Identify which cell holds the provided text, then report its (X, Y) central coordinate. 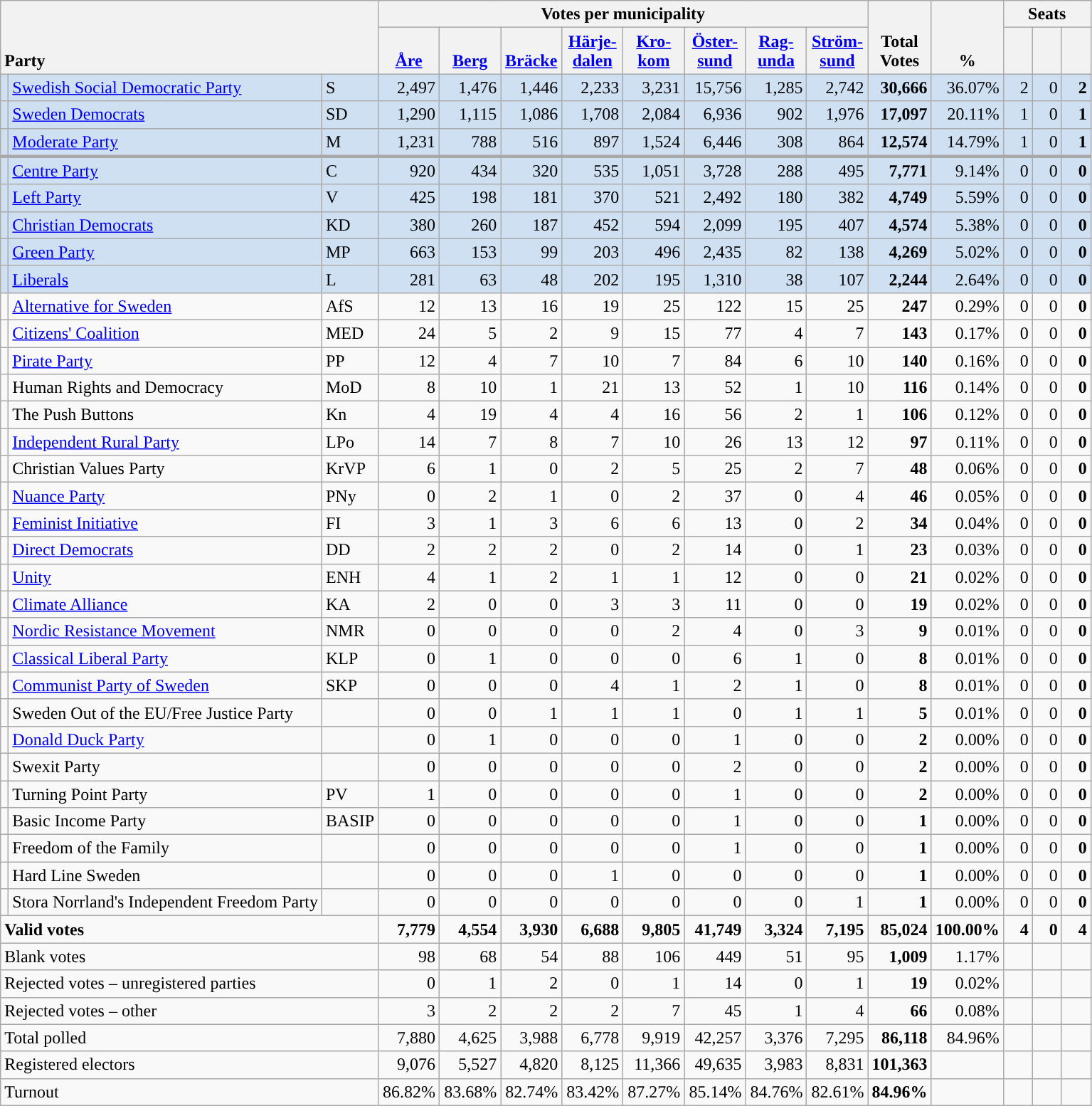
2,244 (899, 279)
Hard Line Sweden (165, 875)
425 (409, 198)
788 (470, 142)
Kro- kom (654, 51)
86,118 (899, 1038)
98 (409, 957)
203 (593, 252)
Left Party (165, 198)
116 (899, 388)
L (350, 279)
449 (715, 957)
77 (715, 333)
0.12% (968, 415)
1,231 (409, 142)
140 (899, 361)
6,688 (593, 929)
663 (409, 252)
Christian Democrats (165, 225)
52 (715, 388)
Centre Party (165, 171)
KrVP (350, 469)
Turnout (189, 1092)
Freedom of the Family (165, 848)
Öster- sund (715, 51)
82.74% (531, 1092)
12,574 (899, 142)
Sweden Democrats (165, 115)
516 (531, 142)
143 (899, 333)
83.42% (593, 1092)
Direct Democrats (165, 550)
897 (593, 142)
Nuance Party (165, 496)
0.05% (968, 496)
260 (470, 225)
7,771 (899, 171)
0.06% (968, 469)
3,231 (654, 88)
41,749 (715, 929)
SKP (350, 685)
84.76% (776, 1092)
202 (593, 279)
Swedish Social Democratic Party (165, 88)
97 (899, 442)
30,666 (899, 88)
407 (837, 225)
3,983 (776, 1065)
Liberals (165, 279)
181 (531, 198)
2,099 (715, 225)
V (350, 198)
4,574 (899, 225)
Unity (165, 577)
NMR (350, 631)
5,527 (470, 1065)
495 (837, 171)
Climate Alliance (165, 604)
180 (776, 198)
8,125 (593, 1065)
46 (899, 496)
496 (654, 252)
2,492 (715, 198)
4,749 (899, 198)
86.82% (409, 1092)
0.08% (968, 1011)
594 (654, 225)
0.17% (968, 333)
1,524 (654, 142)
0.29% (968, 306)
7,295 (837, 1038)
MP (350, 252)
99 (531, 252)
864 (837, 142)
26 (715, 442)
Alternative for Sweden (165, 306)
Rag- unda (776, 51)
1,290 (409, 115)
56 (715, 415)
88 (593, 957)
3,376 (776, 1038)
LPo (350, 442)
PV (350, 794)
Valid votes (189, 929)
PP (350, 361)
82.61% (837, 1092)
14.79% (968, 142)
KA (350, 604)
187 (531, 225)
3,324 (776, 929)
308 (776, 142)
9.14% (968, 171)
7,880 (409, 1038)
198 (470, 198)
Moderate Party (165, 142)
1,285 (776, 88)
3,930 (531, 929)
1,009 (899, 957)
Communist Party of Sweden (165, 685)
535 (593, 171)
2,084 (654, 115)
0.04% (968, 523)
5.02% (968, 252)
434 (470, 171)
Classical Liberal Party (165, 658)
138 (837, 252)
521 (654, 198)
1,086 (531, 115)
AfS (350, 306)
54 (531, 957)
DD (350, 550)
MED (350, 333)
0.03% (968, 550)
902 (776, 115)
15,756 (715, 88)
85.14% (715, 1092)
Blank votes (189, 957)
C (350, 171)
68 (470, 957)
The Push Buttons (165, 415)
101,363 (899, 1065)
83.68% (470, 1092)
1,708 (593, 115)
Human Rights and Democracy (165, 388)
3,728 (715, 171)
2.64% (968, 279)
920 (409, 171)
Kn (350, 415)
84 (715, 361)
153 (470, 252)
38 (776, 279)
34 (899, 523)
Citizens' Coalition (165, 333)
Sweden Out of the EU/Free Justice Party (165, 712)
380 (409, 225)
Basic Income Party (165, 821)
87.27% (654, 1092)
6,446 (715, 142)
Pirate Party (165, 361)
% (968, 37)
2,233 (593, 88)
7,779 (409, 929)
1.17% (968, 957)
2,497 (409, 88)
49,635 (715, 1065)
Feminist Initiative (165, 523)
Bräcke (531, 51)
288 (776, 171)
63 (470, 279)
Christian Values Party (165, 469)
320 (531, 171)
1,976 (837, 115)
M (350, 142)
452 (593, 225)
0.11% (968, 442)
281 (409, 279)
Seats (1047, 14)
FI (350, 523)
37 (715, 496)
Swexit Party (165, 767)
MoD (350, 388)
PNy (350, 496)
S (350, 88)
Turning Point Party (165, 794)
5.59% (968, 198)
Green Party (165, 252)
24 (409, 333)
Berg (470, 51)
247 (899, 306)
Party (189, 37)
Härje- dalen (593, 51)
Rejected votes – unregistered parties (189, 984)
9,919 (654, 1038)
Registered electors (189, 1065)
Total polled (189, 1038)
5.38% (968, 225)
Åre (409, 51)
107 (837, 279)
1,115 (470, 115)
SD (350, 115)
KLP (350, 658)
100.00% (968, 929)
Independent Rural Party (165, 442)
6,936 (715, 115)
Stora Norrland's Independent Freedom Party (165, 902)
7,195 (837, 929)
BASIP (350, 821)
4,625 (470, 1038)
9,805 (654, 929)
45 (715, 1011)
51 (776, 957)
Votes per municipality (623, 14)
6,778 (593, 1038)
82 (776, 252)
9,076 (409, 1065)
11,366 (654, 1065)
4,269 (899, 252)
17,097 (899, 115)
0.14% (968, 388)
2,435 (715, 252)
Total Votes (899, 37)
ENH (350, 577)
23 (899, 550)
4,554 (470, 929)
1,476 (470, 88)
Rejected votes – other (189, 1011)
Ström- sund (837, 51)
11 (715, 604)
Donald Duck Party (165, 739)
2,742 (837, 88)
8,831 (837, 1065)
20.11% (968, 115)
36.07% (968, 88)
122 (715, 306)
382 (837, 198)
3,988 (531, 1038)
1,051 (654, 171)
1,446 (531, 88)
66 (899, 1011)
0.16% (968, 361)
370 (593, 198)
42,257 (715, 1038)
1,310 (715, 279)
85,024 (899, 929)
95 (837, 957)
KD (350, 225)
4,820 (531, 1065)
Nordic Resistance Movement (165, 631)
